Determine the [X, Y] coordinate at the center of the cell enclosing the given text.  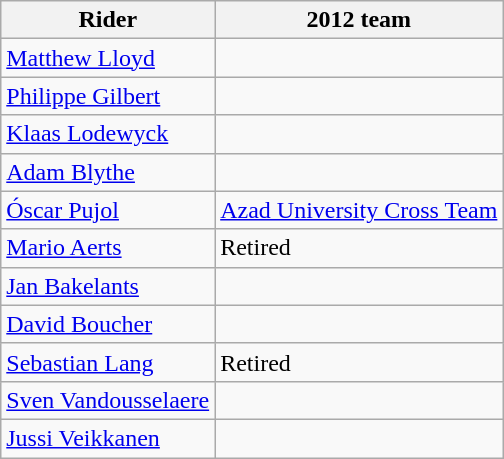
Philippe Gilbert [108, 96]
Jussi Veikkanen [108, 438]
Mario Aerts [108, 248]
Sven Vandousselaere [108, 400]
Sebastian Lang [108, 362]
Adam Blythe [108, 172]
Azad University Cross Team [359, 210]
Rider [108, 20]
Jan Bakelants [108, 286]
Matthew Lloyd [108, 58]
Klaas Lodewyck [108, 134]
David Boucher [108, 324]
Óscar Pujol [108, 210]
2012 team [359, 20]
